Detect which cell encompasses the target text, then output its (X, Y) center coordinate. 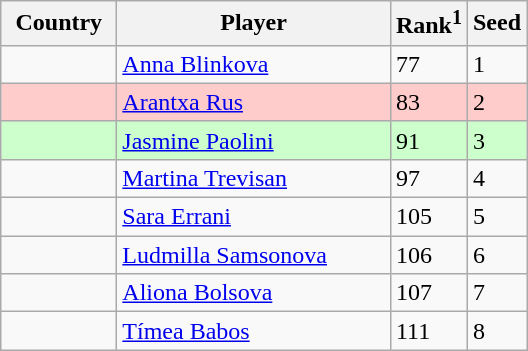
Player (254, 24)
91 (428, 140)
105 (428, 217)
Arantxa Rus (254, 102)
111 (428, 331)
107 (428, 293)
Sara Errani (254, 217)
Rank1 (428, 24)
5 (496, 217)
Martina Trevisan (254, 178)
1 (496, 64)
97 (428, 178)
Jasmine Paolini (254, 140)
6 (496, 255)
8 (496, 331)
Seed (496, 24)
7 (496, 293)
106 (428, 255)
3 (496, 140)
Aliona Bolsova (254, 293)
2 (496, 102)
Anna Blinkova (254, 64)
4 (496, 178)
83 (428, 102)
Ludmilla Samsonova (254, 255)
77 (428, 64)
Country (59, 24)
Tímea Babos (254, 331)
